Return the [x, y] coordinate for the center point of the cell that contains the specified text.  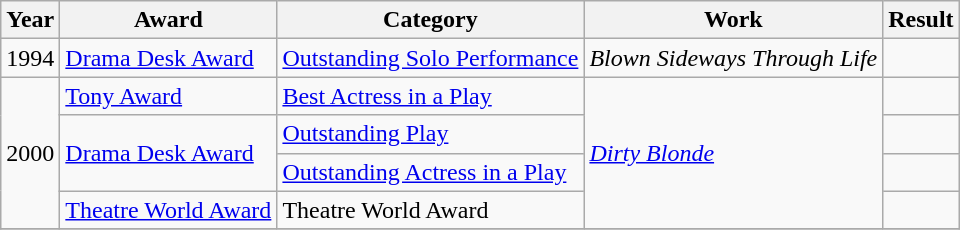
Outstanding Solo Performance [430, 58]
Award [168, 20]
Best Actress in a Play [430, 96]
Outstanding Actress in a Play [430, 172]
Tony Award [168, 96]
Blown Sideways Through Life [734, 58]
Year [30, 20]
Work [734, 20]
Result [921, 20]
Dirty Blonde [734, 153]
Category [430, 20]
Outstanding Play [430, 134]
1994 [30, 58]
2000 [30, 153]
